Find where the given text appears and provide that cell's center as [x, y] coordinate. 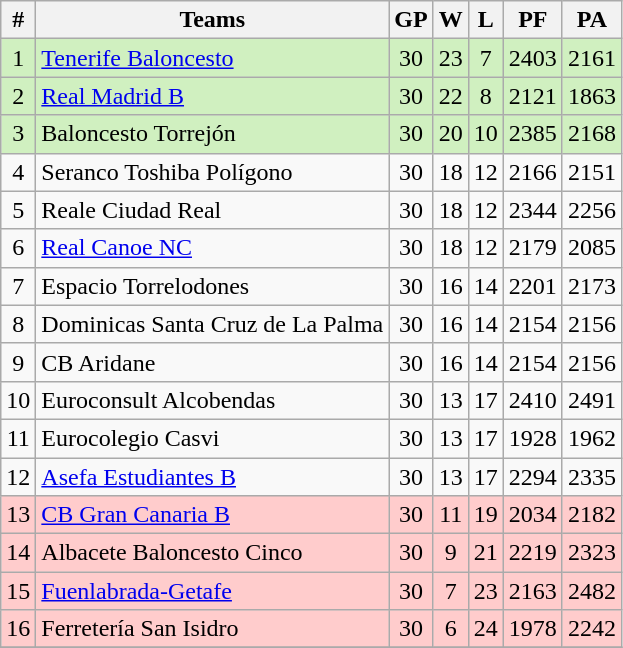
2410 [532, 400]
2 [18, 96]
2182 [592, 515]
20 [450, 134]
2323 [592, 553]
2219 [532, 553]
PA [592, 20]
Teams [212, 20]
2335 [592, 477]
L [486, 20]
1962 [592, 438]
Reale Ciudad Real [212, 210]
PF [532, 20]
2482 [592, 591]
Espacio Torrelodones [212, 286]
2294 [532, 477]
19 [486, 515]
4 [18, 172]
2491 [592, 400]
Asefa Estudiantes B [212, 477]
1863 [592, 96]
Real Canoe NC [212, 248]
21 [486, 553]
2121 [532, 96]
3 [18, 134]
Eurocolegio Casvi [212, 438]
1 [18, 58]
CB Gran Canaria B [212, 515]
1978 [532, 629]
2161 [592, 58]
Baloncesto Torrejón [212, 134]
2179 [532, 248]
2256 [592, 210]
CB Aridane [212, 362]
Fuenlabrada-Getafe [212, 591]
Albacete Baloncesto Cinco [212, 553]
2085 [592, 248]
# [18, 20]
2034 [532, 515]
2201 [532, 286]
Euroconsult Alcobendas [212, 400]
W [450, 20]
15 [18, 591]
22 [450, 96]
Tenerife Baloncesto [212, 58]
2151 [592, 172]
2163 [532, 591]
1928 [532, 438]
Seranco Toshiba Polígono [212, 172]
Ferretería San Isidro [212, 629]
2403 [532, 58]
2166 [532, 172]
2385 [532, 134]
Dominicas Santa Cruz de La Palma [212, 324]
GP [411, 20]
2242 [592, 629]
2344 [532, 210]
2168 [592, 134]
24 [486, 629]
2173 [592, 286]
5 [18, 210]
Real Madrid B [212, 96]
